For the text-containing cell, return its midpoint in [x, y] coordinate format. 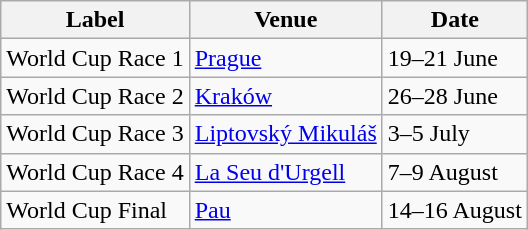
26–28 June [454, 96]
Label [95, 20]
Prague [286, 58]
Date [454, 20]
Pau [286, 210]
World Cup Race 4 [95, 172]
14–16 August [454, 210]
3–5 July [454, 134]
La Seu d'Urgell [286, 172]
Kraków [286, 96]
World Cup Race 1 [95, 58]
World Cup Race 2 [95, 96]
19–21 June [454, 58]
Venue [286, 20]
Liptovský Mikuláš [286, 134]
World Cup Final [95, 210]
World Cup Race 3 [95, 134]
7–9 August [454, 172]
